Detect which cell encompasses the target text, then output its (X, Y) center coordinate. 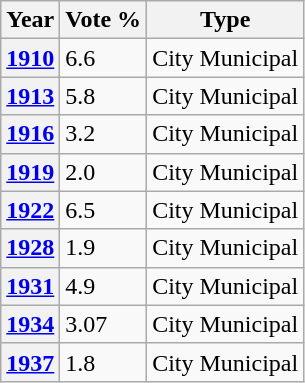
1913 (30, 96)
Type (226, 20)
1934 (30, 324)
3.2 (104, 134)
6.6 (104, 58)
1919 (30, 172)
1937 (30, 362)
3.07 (104, 324)
2.0 (104, 172)
1928 (30, 248)
5.8 (104, 96)
4.9 (104, 286)
Vote % (104, 20)
1931 (30, 286)
1916 (30, 134)
1922 (30, 210)
6.5 (104, 210)
Year (30, 20)
1.8 (104, 362)
1.9 (104, 248)
1910 (30, 58)
